Find where the given text appears and provide that cell's center as [X, Y] coordinate. 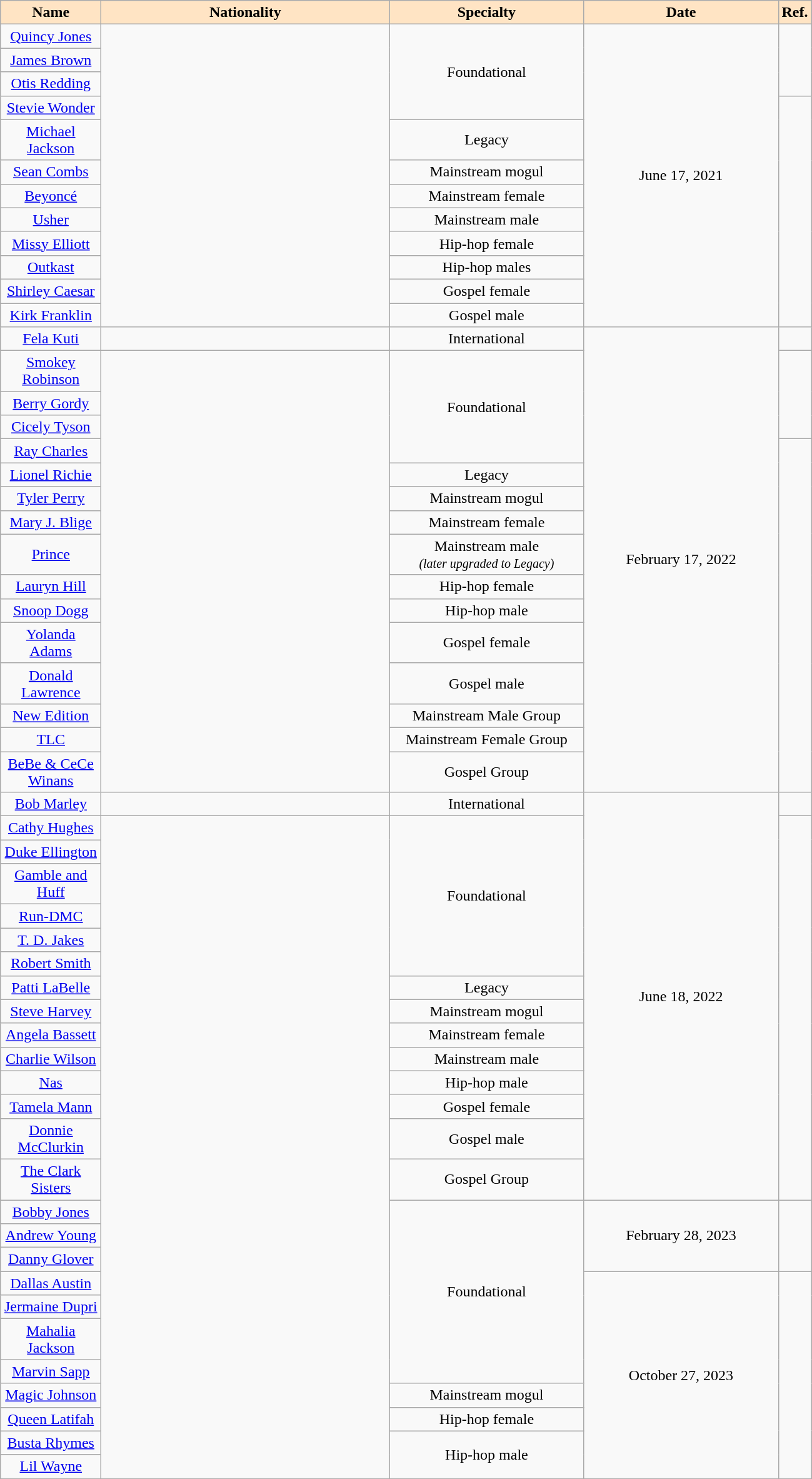
Mainstream Female Group [486, 739]
Jermaine Dupri [51, 1307]
Nas [51, 1083]
Fela Kuti [51, 339]
Yolanda Adams [51, 643]
James Brown [51, 60]
Queen Latifah [51, 1419]
TLC [51, 739]
BeBe & CeCe Winans [51, 772]
Shirley Caesar [51, 291]
Stevie Wonder [51, 108]
Andrew Young [51, 1236]
Busta Rhymes [51, 1443]
Smokey Robinson [51, 371]
Steve Harvey [51, 1011]
Robert Smith [51, 964]
Patti LaBelle [51, 987]
June 17, 2021 [681, 176]
Marvin Sapp [51, 1371]
Mainstream Male Group [486, 715]
Hip-hop males [486, 267]
Donnie McClurkin [51, 1138]
Sean Combs [51, 172]
Prince [51, 554]
Lil Wayne [51, 1466]
June 18, 2022 [681, 996]
Magic Johnson [51, 1395]
Lionel Richie [51, 475]
Danny Glover [51, 1259]
Outkast [51, 267]
Charlie Wilson [51, 1059]
Ray Charles [51, 451]
T. D. Jakes [51, 940]
Donald Lawrence [51, 683]
Nationality [245, 13]
Duke Ellington [51, 852]
Lauryn Hill [51, 587]
October 27, 2023 [681, 1375]
Bobby Jones [51, 1211]
Missy Elliott [51, 243]
Ref. [795, 13]
February 28, 2023 [681, 1235]
Berry Gordy [51, 403]
Mainstream male(later upgraded to Legacy) [486, 554]
Specialty [486, 13]
Name [51, 13]
Quincy Jones [51, 36]
Dallas Austin [51, 1283]
Bob Marley [51, 804]
Tyler Perry [51, 498]
Date [681, 13]
Otis Redding [51, 84]
Kirk Franklin [51, 315]
Michael Jackson [51, 140]
Cathy Hughes [51, 828]
Usher [51, 220]
Snoop Dogg [51, 610]
The Clark Sisters [51, 1179]
Tamela Mann [51, 1106]
Angela Bassett [51, 1035]
February 17, 2022 [681, 560]
Beyoncé [51, 196]
Gamble and Huff [51, 884]
Cicely Tyson [51, 427]
Run-DMC [51, 916]
Mahalia Jackson [51, 1340]
New Edition [51, 715]
Mary J. Blige [51, 522]
